Scan for the cell matching the given text and deliver its (X, Y) coordinate at center. 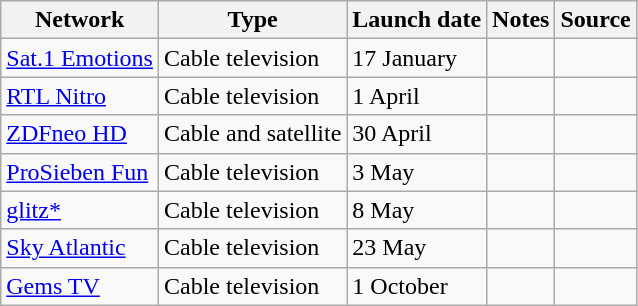
Sat.1 Emotions (80, 58)
1 October (417, 286)
glitz* (80, 210)
Launch date (417, 20)
Cable and satellite (252, 134)
1 April (417, 96)
30 April (417, 134)
Sky Atlantic (80, 248)
ProSieben Fun (80, 172)
Type (252, 20)
17 January (417, 58)
Source (596, 20)
Network (80, 20)
23 May (417, 248)
Gems TV (80, 286)
3 May (417, 172)
RTL Nitro (80, 96)
Notes (521, 20)
8 May (417, 210)
ZDFneo HD (80, 134)
